Output the (x, y) coordinate of the center of the cell containing the given text.  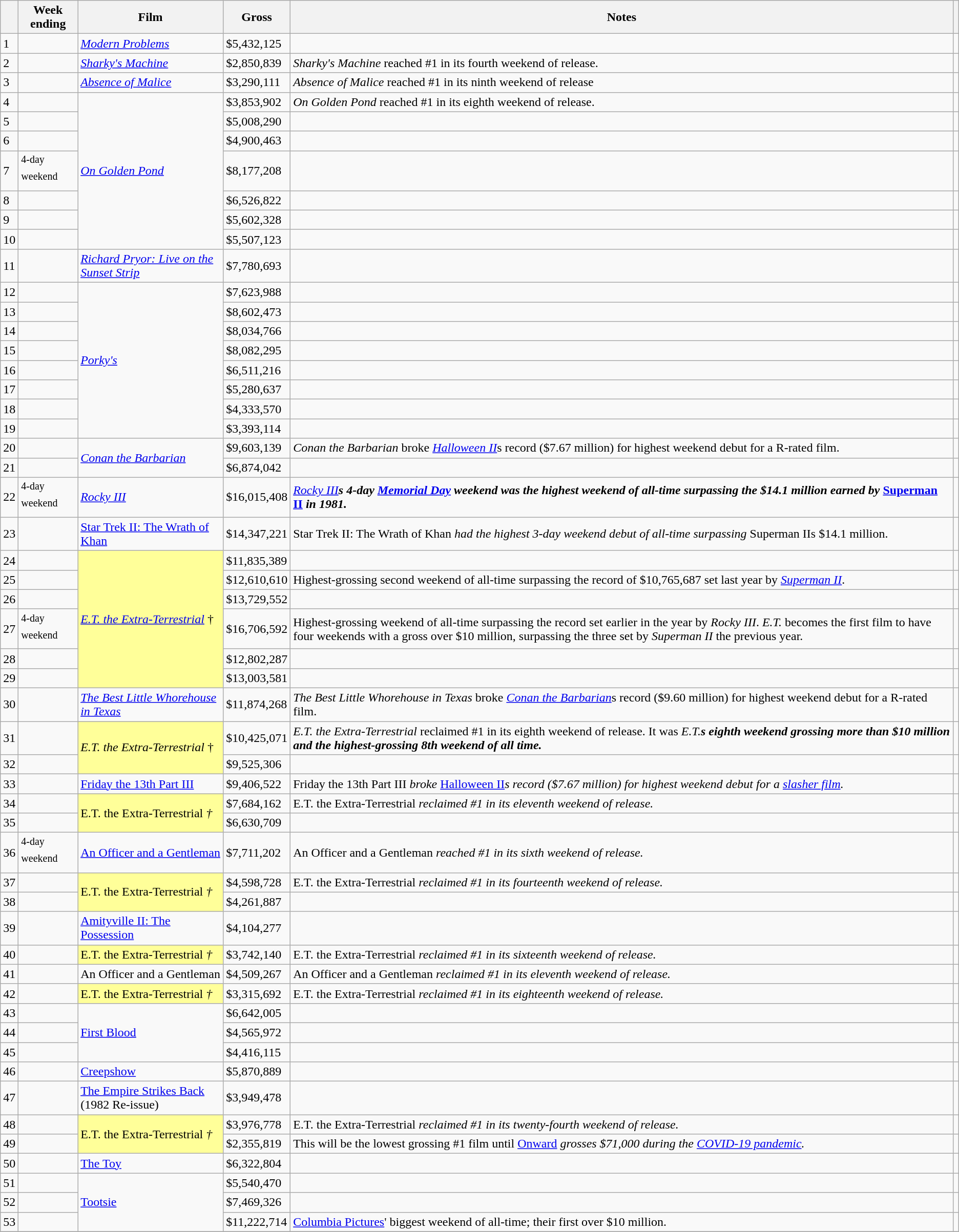
$6,511,216 (257, 370)
3 (9, 82)
11 (9, 265)
$4,333,570 (257, 409)
$4,104,277 (257, 928)
Week ending (48, 17)
$11,222,714 (257, 1222)
10 (9, 239)
$3,976,778 (257, 1124)
19 (9, 429)
Star Trek II: The Wrath of Khan had the highest 3-day weekend debut of all-time surpassing Superman IIs $14.1 million. (622, 534)
5 (9, 121)
33 (9, 784)
1 (9, 44)
36 (9, 853)
$16,015,408 (257, 497)
$11,835,389 (257, 560)
$6,526,822 (257, 200)
Friday the 13th Part III broke Halloween IIs record ($7.67 million) for highest weekend debut for a slasher film. (622, 784)
Film (151, 17)
$5,540,470 (257, 1183)
Gross (257, 17)
7 (9, 171)
Tootsie (151, 1202)
9 (9, 220)
23 (9, 534)
$7,711,202 (257, 853)
$3,853,902 (257, 102)
30 (9, 705)
$13,003,581 (257, 678)
$6,322,804 (257, 1163)
Rocky III (151, 497)
21 (9, 468)
E.T. the Extra-Terrestrial reclaimed #1 in its fourteenth weekend of release. (622, 882)
$10,425,071 (257, 738)
2 (9, 63)
Conan the Barbarian (151, 458)
Notes (622, 17)
8 (9, 200)
15 (9, 351)
$9,406,522 (257, 784)
50 (9, 1163)
The Best Little Whorehouse in Texas broke Conan the Barbarians record ($9.60 million) for highest weekend debut for a R-rated film. (622, 705)
$7,623,988 (257, 292)
$3,315,692 (257, 993)
25 (9, 580)
$8,034,766 (257, 331)
$8,082,295 (257, 351)
$4,261,887 (257, 902)
35 (9, 823)
$8,602,473 (257, 312)
$4,565,972 (257, 1032)
$7,469,326 (257, 1202)
E.T. the Extra-Terrestrial reclaimed #1 in its eleventh weekend of release. (622, 803)
20 (9, 448)
Porky's (151, 360)
24 (9, 560)
The Best Little Whorehouse in Texas (151, 705)
Sharky's Machine reached #1 in its fourth weekend of release. (622, 63)
41 (9, 974)
$8,177,208 (257, 171)
$4,509,267 (257, 974)
$13,729,552 (257, 599)
28 (9, 659)
$14,347,221 (257, 534)
$5,602,328 (257, 220)
18 (9, 409)
Absence of Malice (151, 82)
$3,949,478 (257, 1098)
43 (9, 1013)
Richard Pryor: Live on the Sunset Strip (151, 265)
Amityville II: The Possession (151, 928)
$6,642,005 (257, 1013)
An Officer and a Gentleman reached #1 in its sixth weekend of release. (622, 853)
$4,900,463 (257, 141)
26 (9, 599)
$5,870,889 (257, 1072)
Modern Problems (151, 44)
$7,780,693 (257, 265)
$5,432,125 (257, 44)
E.T. the Extra-Terrestrial reclaimed #1 in its twenty-fourth weekend of release. (622, 1124)
This will be the lowest grossing #1 film until Onward grosses $71,000 during the COVID-19 pandemic. (622, 1144)
Friday the 13th Part III (151, 784)
$3,393,114 (257, 429)
$9,603,139 (257, 448)
On Golden Pond (151, 171)
6 (9, 141)
46 (9, 1072)
44 (9, 1032)
$4,598,728 (257, 882)
Creepshow (151, 1072)
53 (9, 1222)
$6,630,709 (257, 823)
Sharky's Machine (151, 63)
48 (9, 1124)
On Golden Pond reached #1 in its eighth weekend of release. (622, 102)
40 (9, 954)
E.T. the Extra-Terrestrial reclaimed #1 in its sixteenth weekend of release. (622, 954)
13 (9, 312)
16 (9, 370)
Highest-grossing second weekend of all-time surpassing the record of $10,765,687 set last year by Superman II. (622, 580)
39 (9, 928)
The Toy (151, 1163)
$11,874,268 (257, 705)
12 (9, 292)
$6,874,042 (257, 468)
$12,610,610 (257, 580)
34 (9, 803)
$16,706,592 (257, 629)
4 (9, 102)
47 (9, 1098)
38 (9, 902)
$5,507,123 (257, 239)
Star Trek II: The Wrath of Khan (151, 534)
$3,290,111 (257, 82)
An Officer and a Gentleman reclaimed #1 in its eleventh weekend of release. (622, 974)
Rocky IIIs 4-day Memorial Day weekend was the highest weekend of all-time surpassing the $14.1 million earned by Superman II in 1981. (622, 497)
37 (9, 882)
$9,525,306 (257, 764)
Absence of Malice reached #1 in its ninth weekend of release (622, 82)
31 (9, 738)
$5,280,637 (257, 390)
$7,684,162 (257, 803)
17 (9, 390)
$4,416,115 (257, 1052)
27 (9, 629)
$2,850,839 (257, 63)
29 (9, 678)
14 (9, 331)
The Empire Strikes Back (1982 Re-issue) (151, 1098)
$5,008,290 (257, 121)
32 (9, 764)
$12,802,287 (257, 659)
42 (9, 993)
52 (9, 1202)
Columbia Pictures' biggest weekend of all-time; their first over $10 million. (622, 1222)
First Blood (151, 1032)
$3,742,140 (257, 954)
45 (9, 1052)
22 (9, 497)
E.T. the Extra-Terrestrial reclaimed #1 in its eighteenth weekend of release. (622, 993)
51 (9, 1183)
$2,355,819 (257, 1144)
Conan the Barbarian broke Halloween IIs record ($7.67 million) for highest weekend debut for a R-rated film. (622, 448)
49 (9, 1144)
